Identify which cell holds the provided text, then report its (x, y) central coordinate. 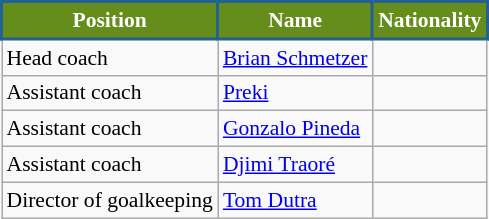
Head coach (110, 57)
Brian Schmetzer (296, 57)
Position (110, 20)
Djimi Traoré (296, 165)
Director of goalkeeping (110, 200)
Name (296, 20)
Preki (296, 93)
Gonzalo Pineda (296, 129)
Tom Dutra (296, 200)
Nationality (430, 20)
